Identify which cell holds the provided text, then report its [x, y] central coordinate. 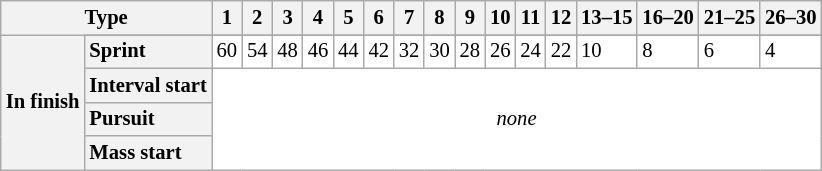
5 [348, 17]
48 [287, 51]
9 [470, 17]
26–30 [790, 17]
Sprint [148, 51]
13–15 [606, 17]
none [517, 118]
2 [257, 17]
28 [470, 51]
Mass start [148, 153]
46 [318, 51]
54 [257, 51]
21–25 [730, 17]
44 [348, 51]
3 [287, 17]
32 [409, 51]
22 [561, 51]
Interval start [148, 85]
60 [227, 51]
30 [439, 51]
42 [379, 51]
Type [106, 17]
7 [409, 17]
Pursuit [148, 119]
24 [530, 51]
1 [227, 17]
In finish [43, 102]
26 [500, 51]
11 [530, 17]
12 [561, 17]
16–20 [668, 17]
